For the text-containing cell, return its midpoint in [x, y] coordinate format. 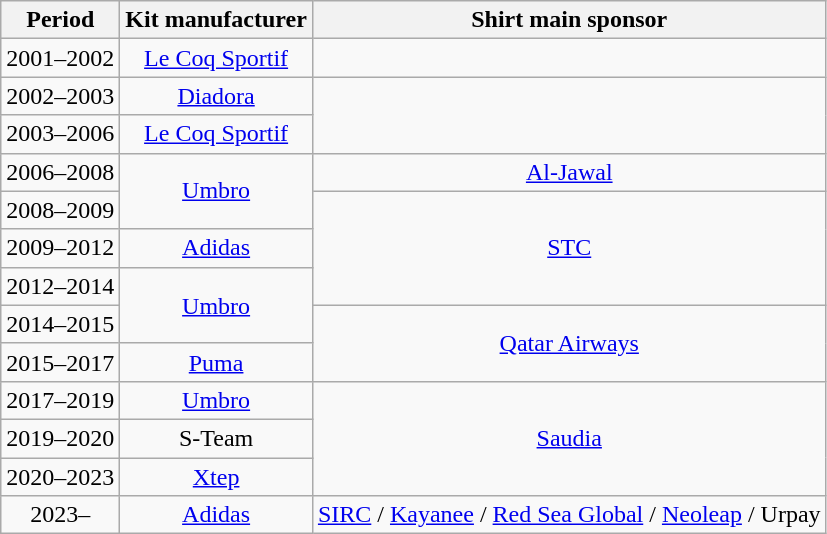
Period [60, 20]
Al-Jawal [569, 172]
Qatar Airways [569, 343]
2006–2008 [60, 172]
2023– [60, 515]
Xtep [216, 477]
Saudia [569, 438]
Shirt main sponsor [569, 20]
2017–2019 [60, 400]
2002–2003 [60, 96]
2020–2023 [60, 477]
2019–2020 [60, 438]
2015–2017 [60, 362]
2012–2014 [60, 286]
Kit manufacturer [216, 20]
2014–2015 [60, 324]
Diadora [216, 96]
S-Team [216, 438]
2001–2002 [60, 58]
STC [569, 248]
Puma [216, 362]
2003–2006 [60, 134]
2009–2012 [60, 248]
2008–2009 [60, 210]
SIRC / Kayanee / Red Sea Global / Neoleap / Urpay [569, 515]
